Provide the (X, Y) coordinate of the cell's center where the given text is located.  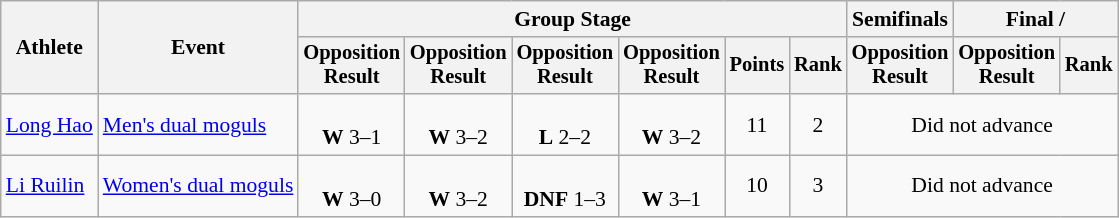
10 (757, 186)
W 3–0 (352, 186)
L 2–2 (566, 124)
3 (818, 186)
Final / (1035, 19)
Women's dual moguls (198, 186)
DNF 1–3 (566, 186)
Men's dual moguls (198, 124)
2 (818, 124)
Athlete (50, 48)
Semifinals (900, 19)
Group Stage (572, 19)
Points (757, 66)
Long Hao (50, 124)
Li Ruilin (50, 186)
11 (757, 124)
Event (198, 48)
